Return [x, y] of the center of cell containing provided text 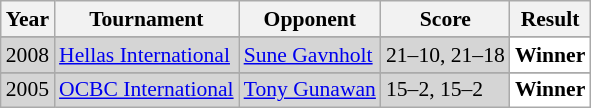
2005 [28, 90]
2008 [28, 55]
Sune Gavnholt [310, 55]
Tony Gunawan [310, 90]
Result [550, 19]
Tournament [146, 19]
21–10, 21–18 [446, 55]
Year [28, 19]
Score [446, 19]
Opponent [310, 19]
OCBC International [146, 90]
15–2, 15–2 [446, 90]
Hellas International [146, 55]
